Identify which cell holds the provided text, then report its (x, y) central coordinate. 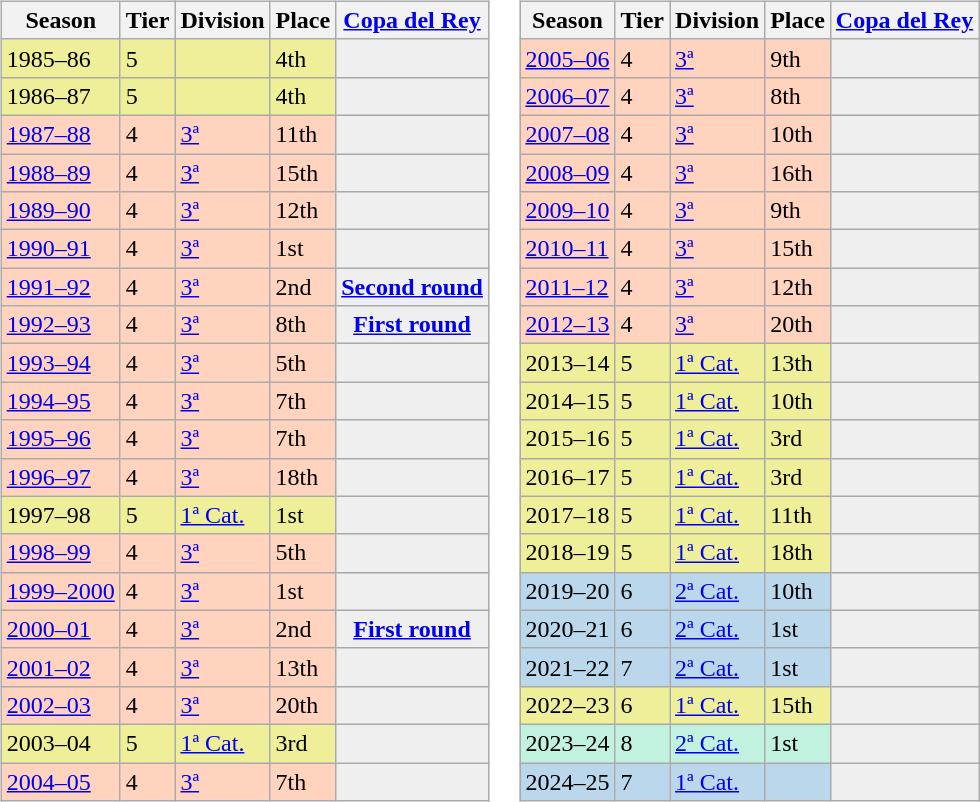
2006–07 (568, 96)
2009–10 (568, 211)
1995–96 (60, 439)
2018–19 (568, 553)
2005–06 (568, 58)
2007–08 (568, 134)
1999–2000 (60, 591)
1990–91 (60, 249)
2004–05 (60, 781)
1987–88 (60, 134)
2014–15 (568, 401)
1988–89 (60, 173)
2016–17 (568, 477)
1993–94 (60, 363)
1994–95 (60, 401)
16th (798, 173)
2001–02 (60, 667)
2021–22 (568, 667)
2024–25 (568, 781)
2013–14 (568, 363)
2002–03 (60, 705)
1997–98 (60, 515)
2020–21 (568, 629)
1986–87 (60, 96)
2010–11 (568, 249)
1991–92 (60, 287)
2011–12 (568, 287)
1992–93 (60, 325)
Second round (412, 287)
1996–97 (60, 477)
1998–99 (60, 553)
2003–04 (60, 743)
2017–18 (568, 515)
1989–90 (60, 211)
2019–20 (568, 591)
1985–86 (60, 58)
2023–24 (568, 743)
2008–09 (568, 173)
8 (642, 743)
2015–16 (568, 439)
2012–13 (568, 325)
2022–23 (568, 705)
2000–01 (60, 629)
